Search for the cell housing the specified text and yield its [x, y] center coordinate. 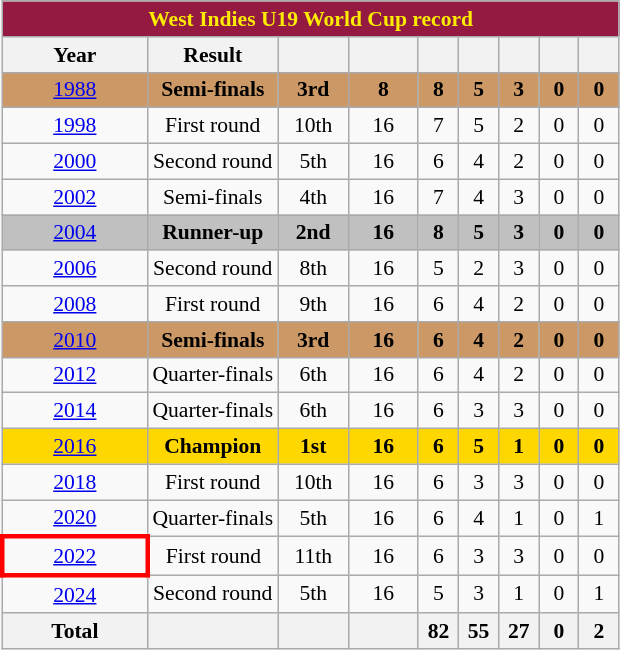
9th [313, 304]
2000 [74, 162]
Result [212, 55]
27 [519, 631]
4th [313, 197]
2010 [74, 340]
2014 [74, 411]
82 [438, 631]
Champion [212, 447]
2004 [74, 233]
2006 [74, 269]
2012 [74, 375]
1988 [74, 90]
Year [74, 55]
2016 [74, 447]
2018 [74, 482]
1st [313, 447]
2008 [74, 304]
2002 [74, 197]
55 [479, 631]
West Indies U19 World Cup record [310, 19]
2020 [74, 518]
11th [313, 556]
8th [313, 269]
Runner-up [212, 233]
2024 [74, 594]
2022 [74, 556]
Total [74, 631]
1998 [74, 126]
2nd [313, 233]
